Scan for the cell matching the given text and deliver its [x, y] coordinate at center. 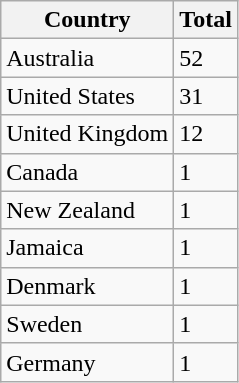
United States [88, 96]
52 [206, 58]
31 [206, 96]
Country [88, 20]
Denmark [88, 286]
New Zealand [88, 210]
Germany [88, 362]
United Kingdom [88, 134]
Sweden [88, 324]
Australia [88, 58]
Canada [88, 172]
12 [206, 134]
Jamaica [88, 248]
Total [206, 20]
